Search for the cell housing the specified text and yield its [X, Y] center coordinate. 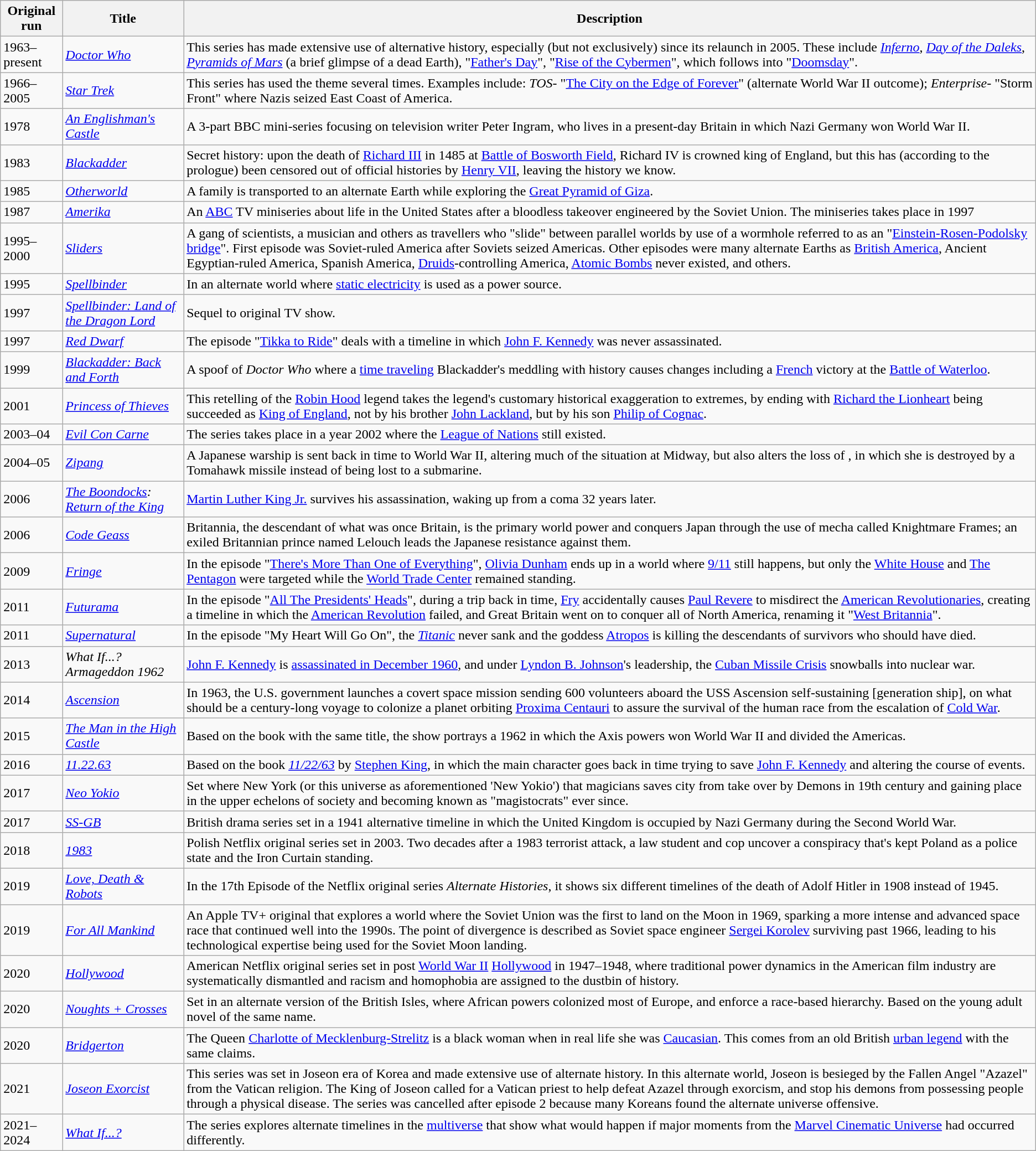
2004–05 [32, 463]
Sliders [123, 248]
Original run [32, 19]
Love, Death & Robots [123, 886]
2013 [32, 664]
The Man in the High Castle [123, 736]
Futurama [123, 607]
A spoof of Doctor Who where a time traveling Blackadder's meddling with history causes changes including a French victory at the Battle of Waterloo. [610, 370]
1985 [32, 191]
Spellbinder [123, 284]
In the episode "My Heart Will Go On", the Titanic never sank and the goddess Atropos is killing the descendants of survivors who should have died. [610, 636]
1999 [32, 370]
1995–2000 [32, 248]
2016 [32, 765]
Bridgerton [123, 1045]
2015 [32, 736]
Star Trek [123, 91]
1966–2005 [32, 91]
2018 [32, 850]
Princess of Thieves [123, 405]
The series takes place in a year 2002 where the League of Nations still existed. [610, 435]
British drama series set in a 1941 alternative timeline in which the United Kingdom is occupied by Nazi Germany during the Second World War. [610, 822]
The Boondocks: Return of the King [123, 499]
Otherworld [123, 191]
2003–04 [32, 435]
An Englishman's Castle [123, 126]
Joseon Exorcist [123, 1089]
Martin Luther King Jr. survives his assassination, waking up from a coma 32 years later. [610, 499]
1987 [32, 212]
What If...? Armageddon 1962 [123, 664]
In an alternate world where static electricity is used as a power source. [610, 284]
Evil Con Carne [123, 435]
Title [123, 19]
Red Dwarf [123, 341]
1963–present [32, 54]
Neo Yokio [123, 793]
SS-GB [123, 822]
Fringe [123, 571]
The episode "Tikka to Ride" deals with a timeline in which John F. Kennedy was never assassinated. [610, 341]
Code Geass [123, 535]
Spellbinder: Land of the Dragon Lord [123, 312]
Sequel to original TV show. [610, 312]
2009 [32, 571]
An ABC TV miniseries about life in the United States after a bloodless takeover engineered by the Soviet Union. The miniseries takes place in 1997 [610, 212]
1995 [32, 284]
Doctor Who [123, 54]
Hollywood [123, 973]
1978 [32, 126]
Zipang [123, 463]
2021 [32, 1089]
Blackadder: Back and Forth [123, 370]
Description [610, 19]
Amerika [123, 212]
Based on the book with the same title, the show portrays a 1962 in which the Axis powers won World War II and divided the Americas. [610, 736]
Ascension [123, 700]
Noughts + Crosses [123, 1010]
A family is transported to an alternate Earth while exploring the Great Pyramid of Giza. [610, 191]
Blackadder [123, 163]
2014 [32, 700]
A 3-part BBC mini-series focusing on television writer Peter Ingram, who lives in a present-day Britain in which Nazi Germany won World War II. [610, 126]
2001 [32, 405]
2021–2024 [32, 1133]
For All Mankind [123, 930]
What If...? [123, 1133]
11.22.63 [123, 765]
John F. Kennedy is assassinated in December 1960, and under Lyndon B. Johnson's leadership, the Cuban Missile Crisis snowballs into nuclear war. [610, 664]
Supernatural [123, 636]
